For the text-containing cell, return its midpoint in (x, y) coordinate format. 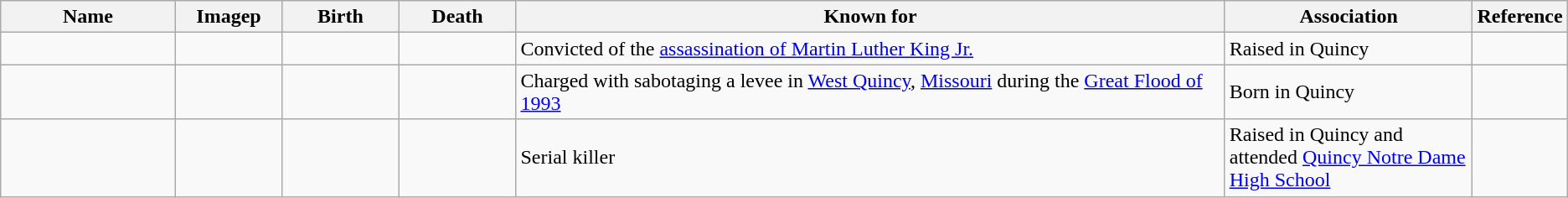
Charged with sabotaging a levee in West Quincy, Missouri during the Great Flood of 1993 (870, 92)
Death (457, 17)
Imagep (228, 17)
Name (88, 17)
Association (1349, 17)
Convicted of the assassination of Martin Luther King Jr. (870, 49)
Birth (340, 17)
Reference (1519, 17)
Raised in Quincy (1349, 49)
Raised in Quincy and attended Quincy Notre Dame High School (1349, 158)
Serial killer (870, 158)
Born in Quincy (1349, 92)
Known for (870, 17)
